For the text-containing cell, return its midpoint in [x, y] coordinate format. 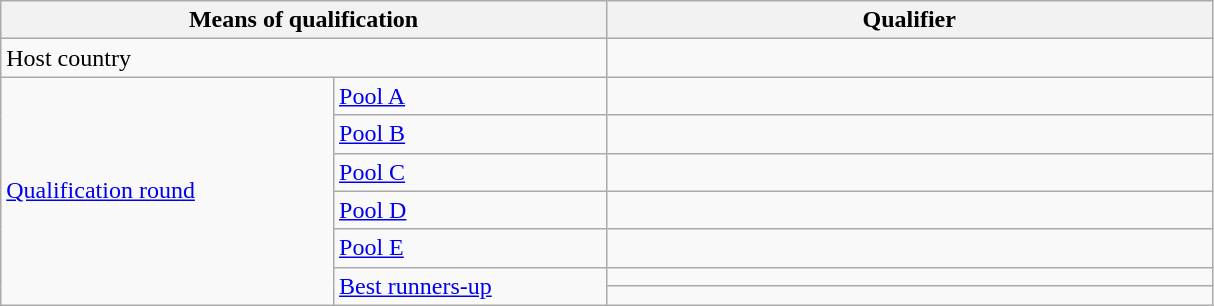
Pool B [470, 134]
Best runners-up [470, 286]
Qualification round [168, 191]
Pool A [470, 96]
Qualifier [909, 20]
Pool C [470, 172]
Pool E [470, 248]
Pool D [470, 210]
Host country [304, 58]
Means of qualification [304, 20]
